Locate the cell with the specified text and output its (X, Y) center coordinate. 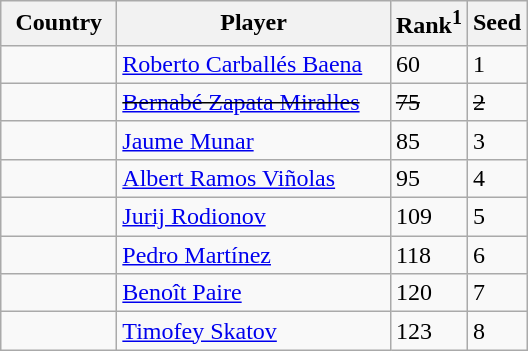
75 (428, 102)
Albert Ramos Viñolas (254, 178)
3 (496, 140)
Bernabé Zapata Miralles (254, 102)
85 (428, 140)
1 (496, 64)
118 (428, 255)
Roberto Carballés Baena (254, 64)
123 (428, 331)
4 (496, 178)
95 (428, 178)
8 (496, 331)
120 (428, 293)
7 (496, 293)
6 (496, 255)
60 (428, 64)
Jurij Rodionov (254, 217)
5 (496, 217)
Timofey Skatov (254, 331)
Player (254, 24)
Country (59, 24)
2 (496, 102)
Jaume Munar (254, 140)
Seed (496, 24)
109 (428, 217)
Pedro Martínez (254, 255)
Rank1 (428, 24)
Benoît Paire (254, 293)
